Output the (x, y) coordinate of the center of the cell containing the given text.  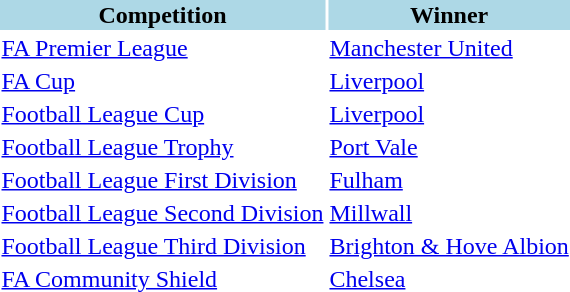
FA Cup (162, 81)
Fulham (449, 180)
Football League Third Division (162, 246)
Manchester United (449, 48)
Millwall (449, 213)
Football League Cup (162, 114)
Football League First Division (162, 180)
Football League Trophy (162, 147)
Brighton & Hove Albion (449, 246)
Port Vale (449, 147)
FA Premier League (162, 48)
Winner (449, 15)
Competition (162, 15)
Football League Second Division (162, 213)
